Locate the cell with the specified text and output its (x, y) center coordinate. 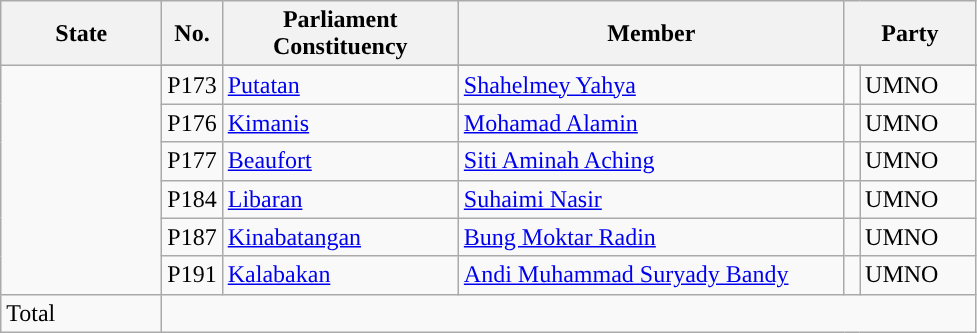
Kalabakan (340, 275)
State (82, 34)
P173 (192, 85)
Andi Muhammad Suryady Bandy (651, 275)
Beaufort (340, 161)
Kinabatangan (340, 237)
Total (82, 313)
P176 (192, 123)
Parliament Constituency (340, 34)
Member (651, 34)
P187 (192, 237)
Shahelmey Yahya (651, 85)
Siti Aminah Aching (651, 161)
No. (192, 34)
P177 (192, 161)
Kimanis (340, 123)
Libaran (340, 199)
P184 (192, 199)
Putatan (340, 85)
Party (910, 34)
P191 (192, 275)
Mohamad Alamin (651, 123)
Suhaimi Nasir (651, 199)
Bung Moktar Radin (651, 237)
